Capture the cell that displays the provided text and extract its [x, y] central coordinate. 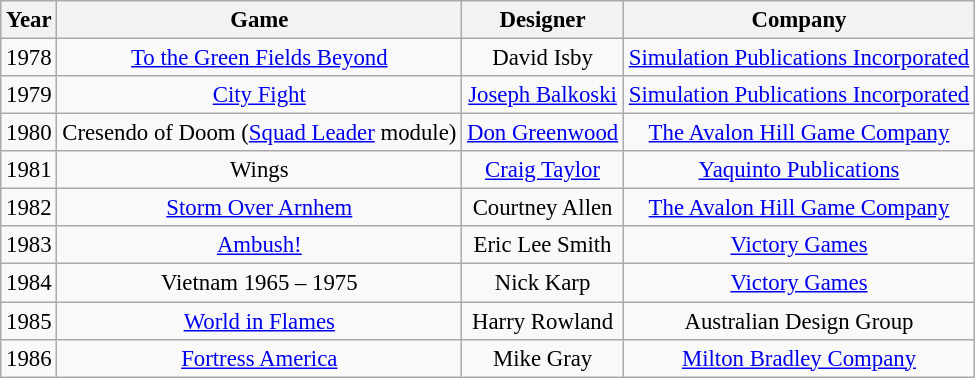
1982 [29, 208]
1986 [29, 358]
Milton Bradley Company [798, 358]
Eric Lee Smith [543, 245]
To the Green Fields Beyond [260, 58]
Yaquinto Publications [798, 170]
1979 [29, 95]
1984 [29, 283]
Harry Rowland [543, 321]
Don Greenwood [543, 133]
World in Flames [260, 321]
David Isby [543, 58]
Ambush! [260, 245]
1980 [29, 133]
Vietnam 1965 – 1975 [260, 283]
Craig Taylor [543, 170]
Year [29, 20]
Courtney Allen [543, 208]
City Fight [260, 95]
1978 [29, 58]
1981 [29, 170]
Storm Over Arnhem [260, 208]
Cresendo of Doom (Squad Leader module) [260, 133]
Mike Gray [543, 358]
1985 [29, 321]
Nick Karp [543, 283]
Game [260, 20]
1983 [29, 245]
Company [798, 20]
Australian Design Group [798, 321]
Wings [260, 170]
Designer [543, 20]
Joseph Balkoski [543, 95]
Fortress America [260, 358]
